Locate the cell with the specified text and output its [X, Y] center coordinate. 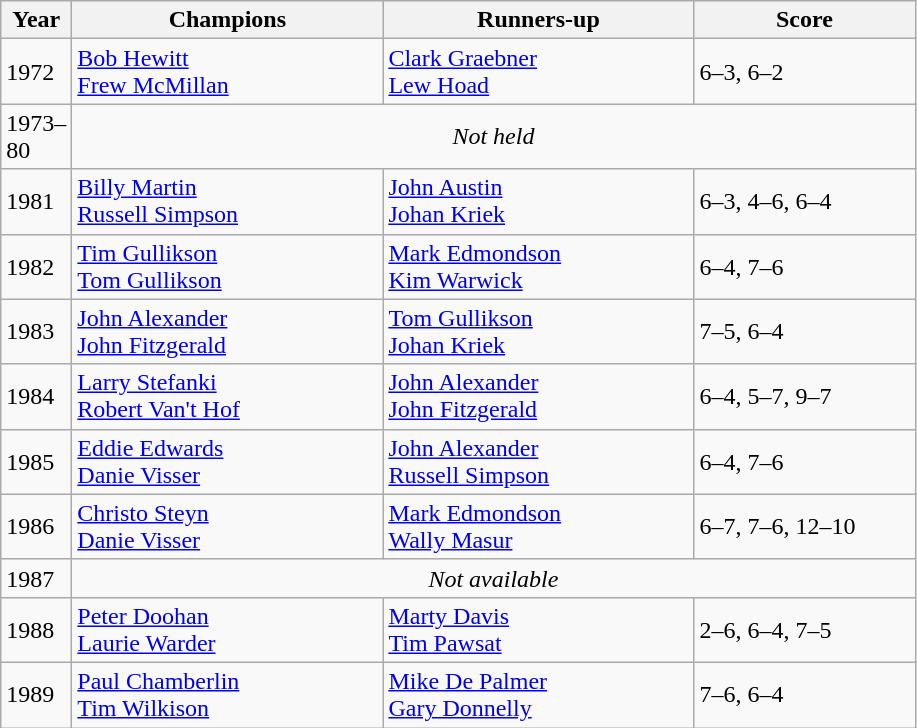
Mark Edmondson Kim Warwick [538, 266]
Clark Graebner Lew Hoad [538, 72]
1988 [36, 630]
Year [36, 20]
John Alexander Russell Simpson [538, 462]
Champions [228, 20]
6–3, 6–2 [804, 72]
Tom Gullikson Johan Kriek [538, 332]
Christo Steyn Danie Visser [228, 526]
1973–80 [36, 136]
Marty Davis Tim Pawsat [538, 630]
Billy Martin Russell Simpson [228, 202]
1982 [36, 266]
Tim Gullikson Tom Gullikson [228, 266]
7–6, 6–4 [804, 694]
6–7, 7–6, 12–10 [804, 526]
1989 [36, 694]
Larry Stefanki Robert Van't Hof [228, 396]
Eddie Edwards Danie Visser [228, 462]
6–3, 4–6, 6–4 [804, 202]
Mike De Palmer Gary Donnelly [538, 694]
Not held [494, 136]
Peter Doohan Laurie Warder [228, 630]
1985 [36, 462]
1986 [36, 526]
2–6, 6–4, 7–5 [804, 630]
Paul Chamberlin Tim Wilkison [228, 694]
Not available [494, 578]
1981 [36, 202]
John Austin Johan Kriek [538, 202]
7–5, 6–4 [804, 332]
Bob Hewitt Frew McMillan [228, 72]
1983 [36, 332]
Mark Edmondson Wally Masur [538, 526]
1987 [36, 578]
6–4, 5–7, 9–7 [804, 396]
1984 [36, 396]
1972 [36, 72]
Runners-up [538, 20]
Score [804, 20]
